Detect which cell encompasses the target text, then output its (x, y) center coordinate. 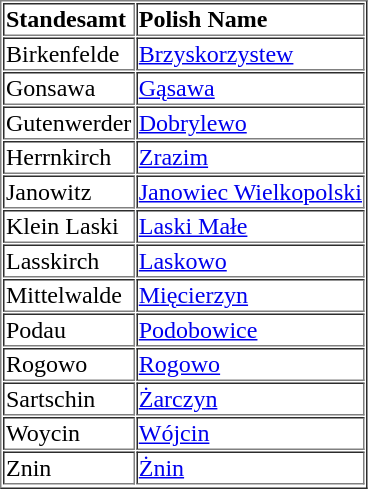
Żarczyn (250, 398)
Birkenfelde (68, 54)
Brzyskorzystew (250, 54)
Mięcierzyn (250, 296)
Herrnkirch (68, 158)
Wójcin (250, 434)
Janowitz (68, 192)
Żnin (250, 468)
Laski Małe (250, 226)
Gąsawa (250, 88)
Gonsawa (68, 88)
Standesamt (68, 20)
Sartschin (68, 398)
Janowiec Wielkopolski (250, 192)
Klein Laski (68, 226)
Woycin (68, 434)
Gutenwerder (68, 122)
Podobowice (250, 330)
Laskowo (250, 260)
Dobrylewo (250, 122)
Podau (68, 330)
Mittelwalde (68, 296)
Lasskirch (68, 260)
Znin (68, 468)
Zrazim (250, 158)
Polish Name (250, 20)
